Search for the cell housing the specified text and yield its (X, Y) center coordinate. 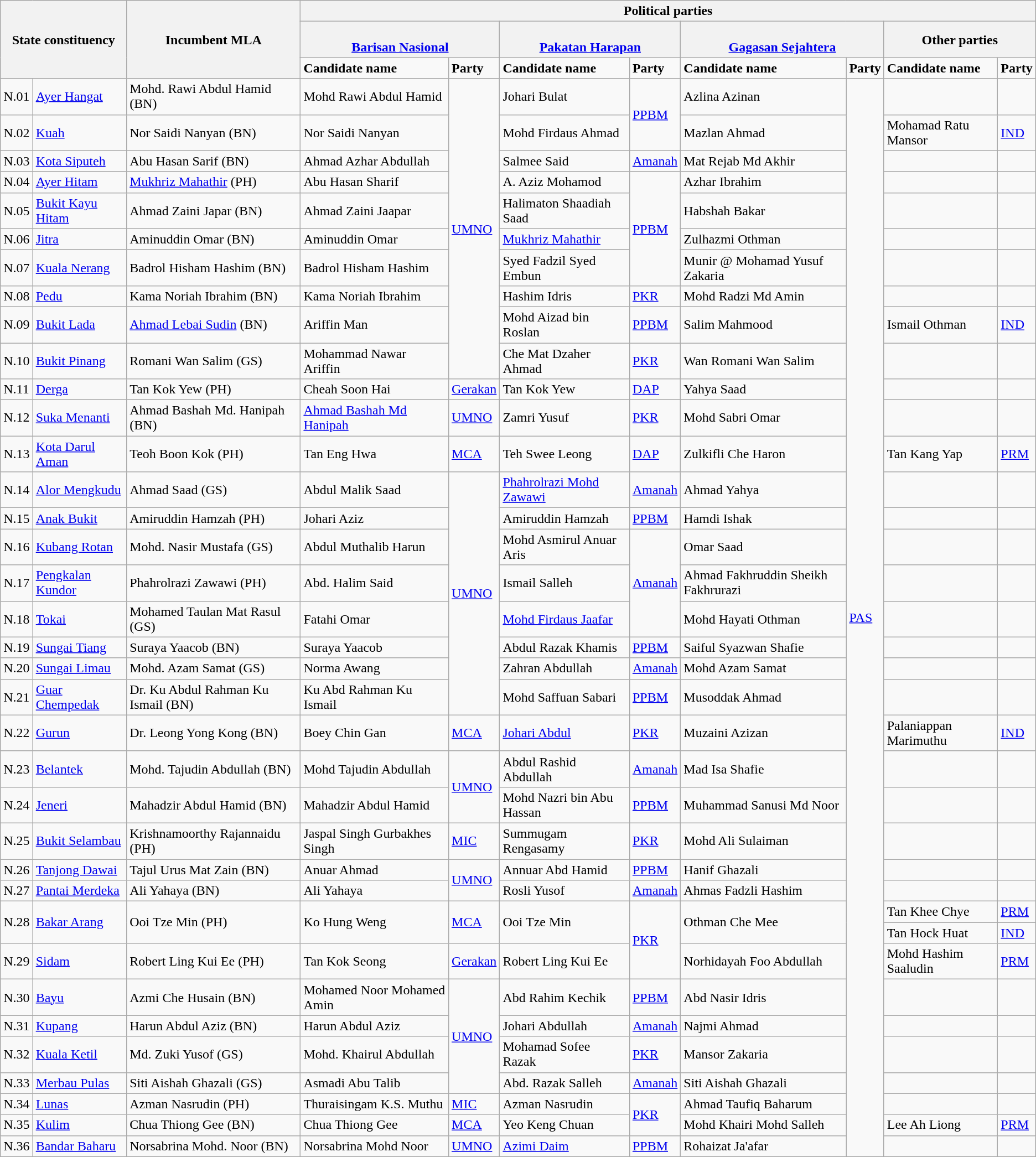
Norsabrina Mohd. Noor (BN) (214, 1146)
N.23 (17, 769)
Merbau Pulas (80, 1083)
Mohd Hayati Othman (764, 619)
Mazlan Ahmad (764, 133)
Bukit Pinang (80, 361)
Boey Chin Gan (375, 733)
Mohd Rawi Abdul Hamid (375, 96)
Mohamed Taulan Mat Rasul (GS) (214, 619)
Mohd Azam Samat (764, 668)
Mohamed Noor Mohamed Amin (375, 997)
Suraya Yaacob (BN) (214, 647)
Hanif Ghazali (764, 869)
Gagasan Sejahtera (783, 40)
Bukit Selambau (80, 841)
Zulhazmi Othman (764, 239)
Mohd. Azam Samat (GS) (214, 668)
Saiful Syazwan Shafie (764, 647)
Mat Rejab Md Akhir (764, 161)
A. Aziz Mohamod (564, 182)
N.10 (17, 361)
Tan Kang Yap (941, 454)
Tan Hock Huat (941, 933)
Dr. Ku Abdul Rahman Ku Ismail (BN) (214, 697)
Johari Aziz (375, 518)
Suraya Yaacob (375, 647)
Tan Eng Hwa (375, 454)
Thuraisingam K.S. Muthu (375, 1104)
Mohammad Nawar Ariffin (375, 361)
Mohd Hashim Saaludin (941, 962)
Kuala Nerang (80, 268)
Lee Ah Liong (941, 1125)
N.05 (17, 210)
PAS (865, 618)
Salmee Said (564, 161)
N.02 (17, 133)
Azman Nasrudin (564, 1104)
Ahmad Bashah Md. Hanipah (BN) (214, 418)
N.19 (17, 647)
Teoh Boon Kok (PH) (214, 454)
Mohd Ali Sulaiman (764, 841)
Tan Khee Chye (941, 912)
N.24 (17, 805)
Phahrolrazi Mohd Zawawi (564, 490)
Zamri Yusuf (564, 418)
Jitra (80, 239)
Ooi Tze Min (564, 922)
Abd. Halim Said (375, 583)
Incumbent MLA (214, 40)
Ahmad Bashah Md Hanipah (375, 418)
Zahran Abdullah (564, 668)
Mohd. Rawi Abdul Hamid (BN) (214, 96)
Ahmad Zaini Japar (BN) (214, 210)
Pantai Merdeka (80, 891)
Ayer Hangat (80, 96)
Mohd Nazri bin Abu Hassan (564, 805)
N.32 (17, 1055)
Aminuddin Omar (BN) (214, 239)
Mohd. Nasir Mustafa (GS) (214, 547)
N.27 (17, 891)
Romani Wan Salim (GS) (214, 361)
Bandar Baharu (80, 1146)
Abdul Muthalib Harun (375, 547)
Mohd Radzi Md Amin (764, 296)
Wan Romani Wan Salim (764, 361)
Johari Abdullah (564, 1026)
Lunas (80, 1104)
Other parties (960, 40)
N.22 (17, 733)
Abdul Razak Khamis (564, 647)
Muzaini Azizan (764, 733)
Anak Bukit (80, 518)
N.18 (17, 619)
Ali Yahaya (375, 891)
Mukhriz Mahathir (PH) (214, 182)
N.08 (17, 296)
Tan Kok Yew (564, 390)
Mohd. Khairul Abdullah (375, 1055)
N.06 (17, 239)
Hamdi Ishak (764, 518)
Mohd Firdaus Ahmad (564, 133)
Abu Hasan Sharif (375, 182)
N.35 (17, 1125)
Hashim Idris (564, 296)
Tokai (80, 619)
Alor Mengkudu (80, 490)
N.13 (17, 454)
Yeo Keng Chuan (564, 1125)
Norsabrina Mohd Noor (375, 1146)
N.29 (17, 962)
N.25 (17, 841)
Ahmad Lebai Sudin (BN) (214, 324)
Jeneri (80, 805)
Siti Aishah Ghazali (764, 1083)
Robert Ling Kui Ee (PH) (214, 962)
Najmi Ahmad (764, 1026)
Annuar Abd Hamid (564, 869)
Kupang (80, 1026)
Harun Abdul Aziz (BN) (214, 1026)
Johari Abdul (564, 733)
Asmadi Abu Talib (375, 1083)
Bukit Kayu Hitam (80, 210)
Chua Thiong Gee (375, 1125)
Amiruddin Hamzah (564, 518)
Mohd Aizad bin Roslan (564, 324)
Mohd Saffuan Sabari (564, 697)
N.21 (17, 697)
Omar Saad (764, 547)
N.36 (17, 1146)
Suka Menanti (80, 418)
Munir @ Mohamad Yusuf Zakaria (764, 268)
N.34 (17, 1104)
Azlina Azinan (764, 96)
Ahmad Taufiq Baharum (764, 1104)
Robert Ling Kui Ee (564, 962)
Palaniappan Marimuthu (941, 733)
Kubang Rotan (80, 547)
Kota Darul Aman (80, 454)
Azmi Che Husain (BN) (214, 997)
N.26 (17, 869)
N.11 (17, 390)
Sungai Limau (80, 668)
Mohd. Tajudin Abdullah (BN) (214, 769)
Mohd Khairi Mohd Salleh (764, 1125)
Abd Nasir Idris (764, 997)
N.28 (17, 922)
N.30 (17, 997)
Zulkifli Che Haron (764, 454)
N.33 (17, 1083)
Ahmad Azhar Abdullah (375, 161)
Summugam Rengasamy (564, 841)
Mohamad Ratu Mansor (941, 133)
Amiruddin Hamzah (PH) (214, 518)
Musoddak Ahmad (764, 697)
Mansor Zakaria (764, 1055)
Badrol Hisham Hashim (BN) (214, 268)
Salim Mahmood (764, 324)
Sungai Tiang (80, 647)
Kuala Ketil (80, 1055)
Gurun (80, 733)
N.15 (17, 518)
Abu Hasan Sarif (BN) (214, 161)
Barisan Nasional (400, 40)
Kuah (80, 133)
Tajul Urus Mat Zain (BN) (214, 869)
Ismail Othman (941, 324)
Mohd Asmirul Anuar Aris (564, 547)
Bakar Arang (80, 922)
Kulim (80, 1125)
Azimi Daim (564, 1146)
Othman Che Mee (764, 922)
Guar Chempedak (80, 697)
Nor Saidi Nanyan (375, 133)
Ku Abd Rahman Ku Ismail (375, 697)
Anuar Ahmad (375, 869)
Ismail Salleh (564, 583)
N.31 (17, 1026)
N.01 (17, 96)
N.09 (17, 324)
Jaspal Singh Gurbakhes Singh (375, 841)
Political parties (668, 11)
Ariffin Man (375, 324)
Tanjong Dawai (80, 869)
Ahmas Fadzli Hashim (764, 891)
Johari Bulat (564, 96)
N.14 (17, 490)
N.03 (17, 161)
Kama Noriah Ibrahim (375, 296)
Mohamad Sofee Razak (564, 1055)
Mahadzir Abdul Hamid (BN) (214, 805)
Abd. Razak Salleh (564, 1083)
Cheah Soon Hai (375, 390)
Teh Swee Leong (564, 454)
Ayer Hitam (80, 182)
Mad Isa Shafie (764, 769)
Azhar Ibrahim (764, 182)
Derga (80, 390)
Halimaton Shaadiah Saad (564, 210)
Bayu (80, 997)
N.12 (17, 418)
Fatahi Omar (375, 619)
Phahrolrazi Zawawi (PH) (214, 583)
Azman Nasrudin (PH) (214, 1104)
Muhammad Sanusi Md Noor (764, 805)
Yahya Saad (764, 390)
Sidam (80, 962)
Kota Siputeh (80, 161)
Mohd Sabri Omar (764, 418)
Norhidayah Foo Abdullah (764, 962)
Mahadzir Abdul Hamid (375, 805)
Md. Zuki Yusof (GS) (214, 1055)
Mohd Firdaus Jaafar (564, 619)
Ahmad Yahya (764, 490)
Ahmad Zaini Jaapar (375, 210)
Pakatan Harapan (590, 40)
Syed Fadzil Syed Embun (564, 268)
Dr. Leong Yong Kong (BN) (214, 733)
Aminuddin Omar (375, 239)
Norma Awang (375, 668)
N.17 (17, 583)
Rohaizat Ja'afar (764, 1146)
Rosli Yusof (564, 891)
Ko Hung Weng (375, 922)
Abdul Rashid Abdullah (564, 769)
Bukit Lada (80, 324)
Mukhriz Mahathir (564, 239)
Abdul Malik Saad (375, 490)
State constituency (64, 40)
Ooi Tze Min (PH) (214, 922)
N.07 (17, 268)
Badrol Hisham Hashim (375, 268)
Tan Kok Yew (PH) (214, 390)
Ahmad Fakhruddin Sheikh Fakhrurazi (764, 583)
Chua Thiong Gee (BN) (214, 1125)
Krishnamoorthy Rajannaidu (PH) (214, 841)
Ali Yahaya (BN) (214, 891)
Kama Noriah Ibrahim (BN) (214, 296)
Ahmad Saad (GS) (214, 490)
Habshah Bakar (764, 210)
Siti Aishah Ghazali (GS) (214, 1083)
Mohd Tajudin Abdullah (375, 769)
Pedu (80, 296)
N.20 (17, 668)
Nor Saidi Nanyan (BN) (214, 133)
Belantek (80, 769)
Tan Kok Seong (375, 962)
Abd Rahim Kechik (564, 997)
Harun Abdul Aziz (375, 1026)
N.04 (17, 182)
Pengkalan Kundor (80, 583)
Che Mat Dzaher Ahmad (564, 361)
N.16 (17, 547)
